Detect which cell encompasses the target text, then output its [X, Y] center coordinate. 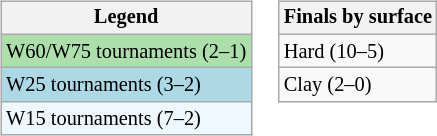
Hard (10–5) [358, 51]
W15 tournaments (7–2) [126, 119]
Clay (2–0) [358, 85]
W60/W75 tournaments (2–1) [126, 51]
Finals by surface [358, 18]
Legend [126, 18]
W25 tournaments (3–2) [126, 85]
